Locate the cell with the specified text and output its [X, Y] center coordinate. 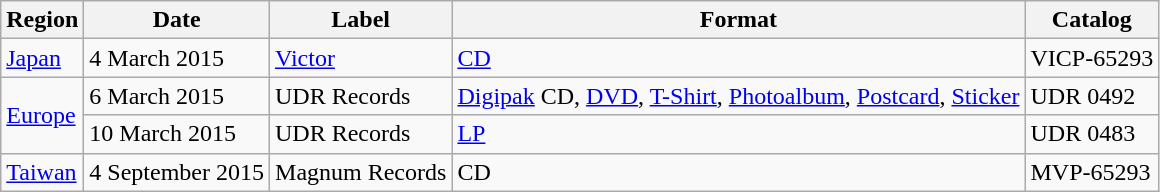
6 March 2015 [177, 96]
LP [738, 134]
Catalog [1092, 20]
Digipak CD, DVD, T-Shirt, Photoalbum, Postcard, Sticker [738, 96]
Label [361, 20]
Europe [42, 115]
UDR 0492 [1092, 96]
MVP-65293 [1092, 172]
UDR 0483 [1092, 134]
Victor [361, 58]
10 March 2015 [177, 134]
4 March 2015 [177, 58]
Date [177, 20]
VICP-65293 [1092, 58]
Japan [42, 58]
Region [42, 20]
Format [738, 20]
Magnum Records [361, 172]
Taiwan [42, 172]
4 September 2015 [177, 172]
